Determine the (x, y) coordinate at the center of the cell enclosing the given text.  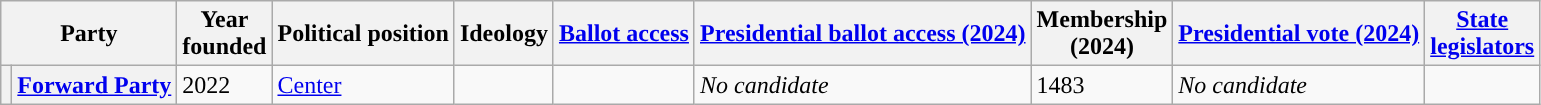
Party (89, 34)
Political position (363, 34)
Statelegislators (1482, 34)
Forward Party (94, 85)
Yearfounded (224, 34)
Ballot access (624, 34)
Membership(2024) (1102, 34)
Center (363, 85)
Presidential ballot access (2024) (862, 34)
2022 (224, 85)
Presidential vote (2024) (1299, 34)
Ideology (504, 34)
1483 (1102, 85)
